Search for the cell housing the specified text and yield its (X, Y) center coordinate. 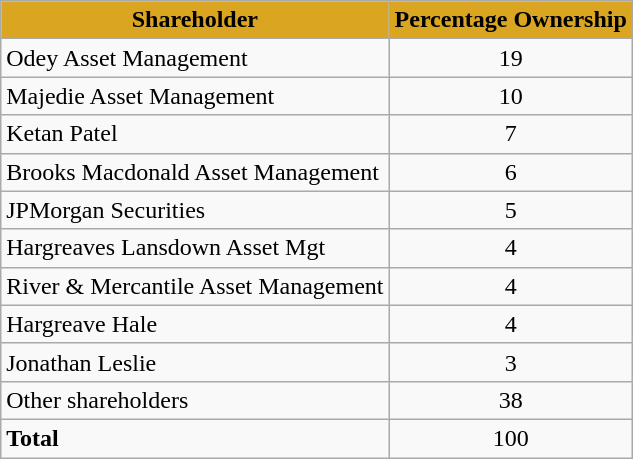
River & Mercantile Asset Management (195, 286)
JPMorgan Securities (195, 210)
Hargreave Hale (195, 324)
Hargreaves Lansdown Asset Mgt (195, 248)
7 (510, 134)
19 (510, 58)
Total (195, 438)
Percentage Ownership (510, 20)
10 (510, 96)
Other shareholders (195, 400)
Ketan Patel (195, 134)
6 (510, 172)
38 (510, 400)
Odey Asset Management (195, 58)
Majedie Asset Management (195, 96)
100 (510, 438)
Shareholder (195, 20)
Jonathan Leslie (195, 362)
3 (510, 362)
5 (510, 210)
Brooks Macdonald Asset Management (195, 172)
